Return (x, y) of the center of cell containing provided text 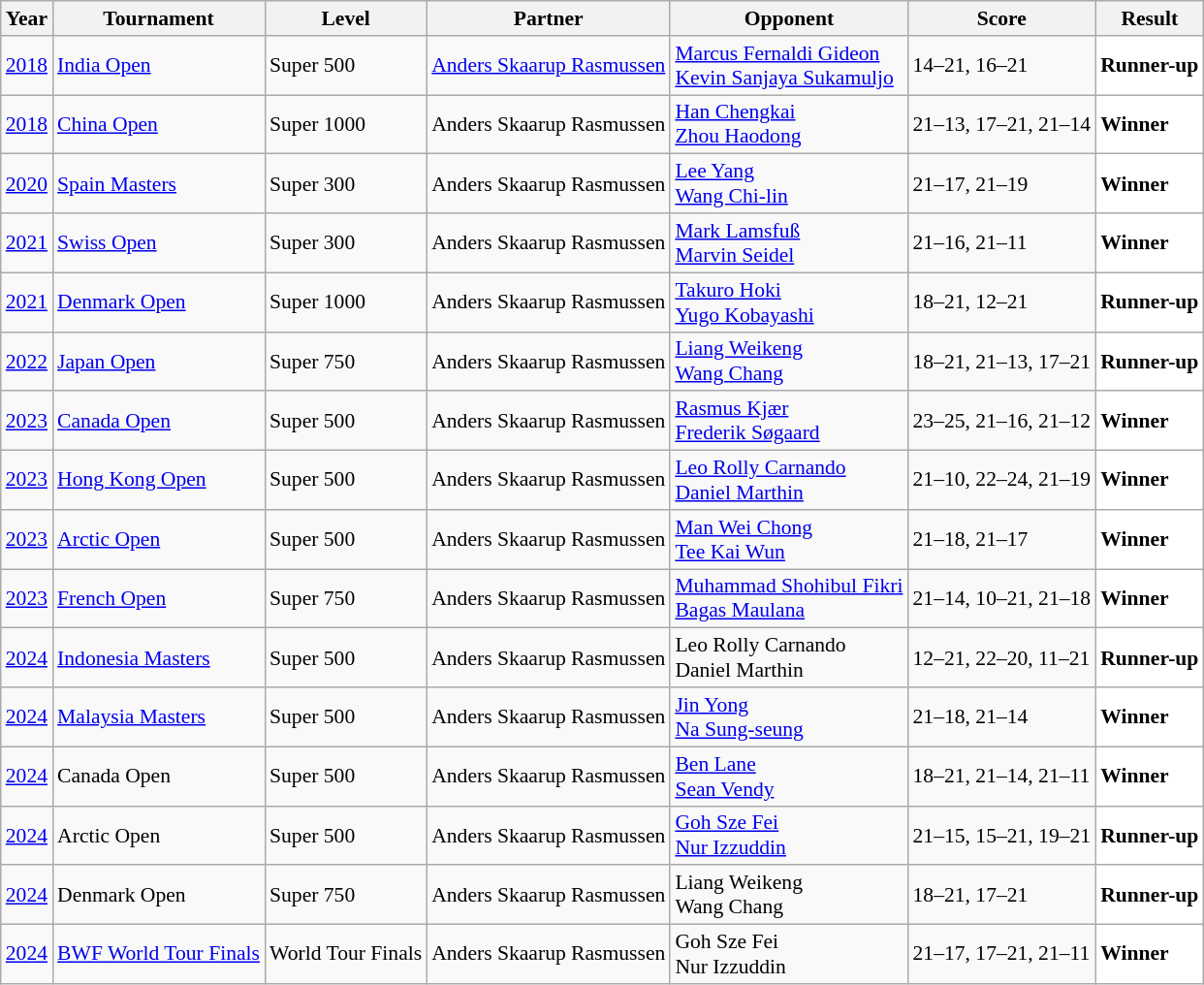
21–14, 10–21, 21–18 (1002, 599)
Ben Lane Sean Vendy (789, 776)
18–21, 21–14, 21–11 (1002, 776)
21–17, 17–21, 21–11 (1002, 954)
2020 (27, 184)
21–15, 15–21, 19–21 (1002, 836)
21–18, 21–14 (1002, 717)
World Tour Finals (345, 954)
18–21, 12–21 (1002, 302)
India Open (159, 66)
18–21, 17–21 (1002, 896)
Level (345, 18)
Year (27, 18)
Muhammad Shohibul Fikri Bagas Maulana (789, 599)
21–13, 17–21, 21–14 (1002, 124)
12–21, 22–20, 11–21 (1002, 657)
Rasmus Kjær Frederik Søgaard (789, 421)
21–17, 21–19 (1002, 184)
Result (1150, 18)
Jin Yong Na Sung-seung (789, 717)
Lee Yang Wang Chi-lin (789, 184)
23–25, 21–16, 21–12 (1002, 421)
Han Chengkai Zhou Haodong (789, 124)
2022 (27, 361)
Malaysia Masters (159, 717)
18–21, 21–13, 17–21 (1002, 361)
Opponent (789, 18)
Swiss Open (159, 242)
Indonesia Masters (159, 657)
French Open (159, 599)
Mark Lamsfuß Marvin Seidel (789, 242)
China Open (159, 124)
Tournament (159, 18)
Hong Kong Open (159, 481)
Score (1002, 18)
21–16, 21–11 (1002, 242)
14–21, 16–21 (1002, 66)
Japan Open (159, 361)
Spain Masters (159, 184)
21–18, 21–17 (1002, 539)
21–10, 22–24, 21–19 (1002, 481)
Man Wei Chong Tee Kai Wun (789, 539)
BWF World Tour Finals (159, 954)
Partner (549, 18)
Takuro Hoki Yugo Kobayashi (789, 302)
Marcus Fernaldi Gideon Kevin Sanjaya Sukamuljo (789, 66)
